Search for the cell housing the specified text and yield its [x, y] center coordinate. 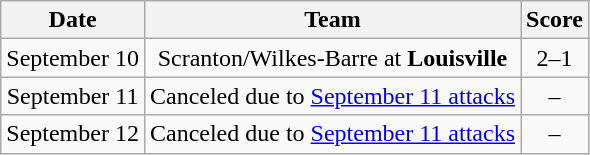
Team [332, 20]
September 10 [73, 58]
September 12 [73, 134]
2–1 [554, 58]
September 11 [73, 96]
Scranton/Wilkes-Barre at Louisville [332, 58]
Score [554, 20]
Date [73, 20]
